Detect which cell encompasses the target text, then output its [X, Y] center coordinate. 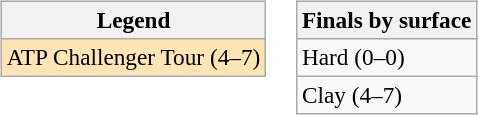
Legend [133, 20]
Finals by surface [387, 20]
ATP Challenger Tour (4–7) [133, 57]
Hard (0–0) [387, 57]
Clay (4–7) [387, 95]
